Detect which cell encompasses the target text, then output its [x, y] center coordinate. 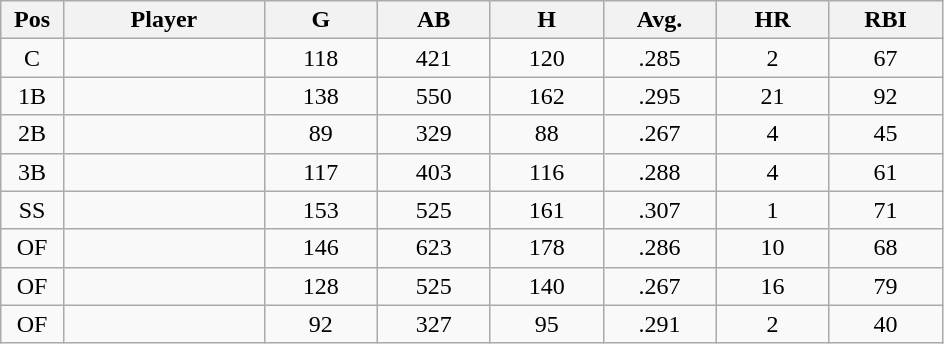
3B [32, 172]
RBI [886, 20]
95 [546, 324]
.288 [660, 172]
G [320, 20]
146 [320, 248]
116 [546, 172]
128 [320, 286]
16 [772, 286]
79 [886, 286]
1B [32, 96]
.295 [660, 96]
61 [886, 172]
45 [886, 134]
88 [546, 134]
140 [546, 286]
.307 [660, 210]
329 [434, 134]
89 [320, 134]
Pos [32, 20]
AB [434, 20]
C [32, 58]
161 [546, 210]
162 [546, 96]
Player [164, 20]
67 [886, 58]
138 [320, 96]
153 [320, 210]
.291 [660, 324]
421 [434, 58]
623 [434, 248]
Avg. [660, 20]
21 [772, 96]
10 [772, 248]
71 [886, 210]
HR [772, 20]
118 [320, 58]
403 [434, 172]
117 [320, 172]
SS [32, 210]
120 [546, 58]
1 [772, 210]
68 [886, 248]
178 [546, 248]
H [546, 20]
550 [434, 96]
327 [434, 324]
.286 [660, 248]
2B [32, 134]
.285 [660, 58]
40 [886, 324]
